Scan for the cell matching the given text and deliver its (x, y) coordinate at center. 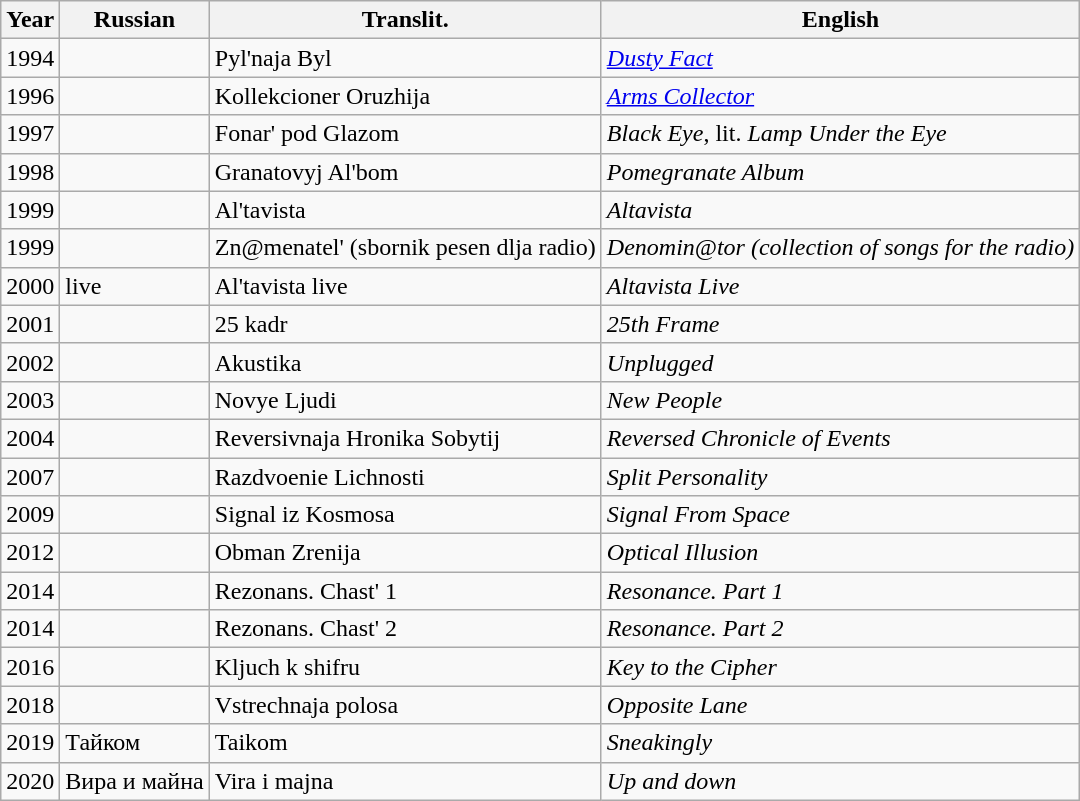
Year (30, 20)
2004 (30, 438)
2001 (30, 324)
Kollekcioner Oruzhija (405, 96)
Opposite Lane (840, 705)
25 kadr (405, 324)
Resonance. Part 2 (840, 629)
New People (840, 400)
Granatovyj Al'bom (405, 172)
Вира и майна (134, 781)
live (134, 286)
1994 (30, 58)
Reversivnaja Hronika Sobytij (405, 438)
Russian (134, 20)
2009 (30, 515)
2002 (30, 362)
Pyl'naja Byl (405, 58)
Pomegranate Album (840, 172)
Zn@menatel' (sbornik pesen dlja radio) (405, 248)
2018 (30, 705)
Denomin@tor (collection of songs for the radio) (840, 248)
Obman Zrenija (405, 553)
2000 (30, 286)
Altavista Live (840, 286)
English (840, 20)
Altavista (840, 210)
Тайком (134, 743)
Akustika (405, 362)
2020 (30, 781)
Split Personality (840, 477)
25th Frame (840, 324)
Sneakingly (840, 743)
Vira i majna (405, 781)
Signal From Space (840, 515)
2012 (30, 553)
Fonar' pod Glazom (405, 134)
Rezonans. Chast' 1 (405, 591)
Up and down (840, 781)
2007 (30, 477)
Vstrechnaja polosa (405, 705)
Kljuch k shifru (405, 667)
Unplugged (840, 362)
1996 (30, 96)
Al'tavista (405, 210)
2003 (30, 400)
Razdvoenie Lichnosti (405, 477)
Arms Collector (840, 96)
Black Eye, lit. Lamp Under the Eye (840, 134)
Novye Ljudi (405, 400)
Al'tavista live (405, 286)
1997 (30, 134)
Optical Illusion (840, 553)
1998 (30, 172)
Resonance. Part 1 (840, 591)
Key to the Cipher (840, 667)
Signal iz Kosmosa (405, 515)
Reversed Chronicle of Events (840, 438)
2019 (30, 743)
Translit. (405, 20)
Taikom (405, 743)
Dusty Fact (840, 58)
Rezonans. Chast' 2 (405, 629)
2016 (30, 667)
